From the cell containing the given text, extract its center point as (x, y) coordinate. 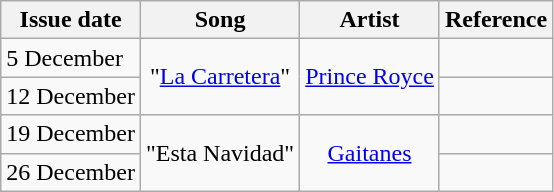
Gaitanes (370, 153)
26 December (71, 172)
Prince Royce (370, 77)
Song (220, 20)
12 December (71, 96)
Reference (496, 20)
19 December (71, 134)
Issue date (71, 20)
"Esta Navidad" (220, 153)
5 December (71, 58)
Artist (370, 20)
"La Carretera" (220, 77)
